Detect which cell encompasses the target text, then output its (X, Y) center coordinate. 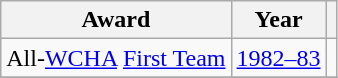
Award (116, 20)
All-WCHA First Team (116, 58)
Year (278, 20)
1982–83 (278, 58)
